Return the (x, y) coordinate for the center point of the cell that contains the specified text.  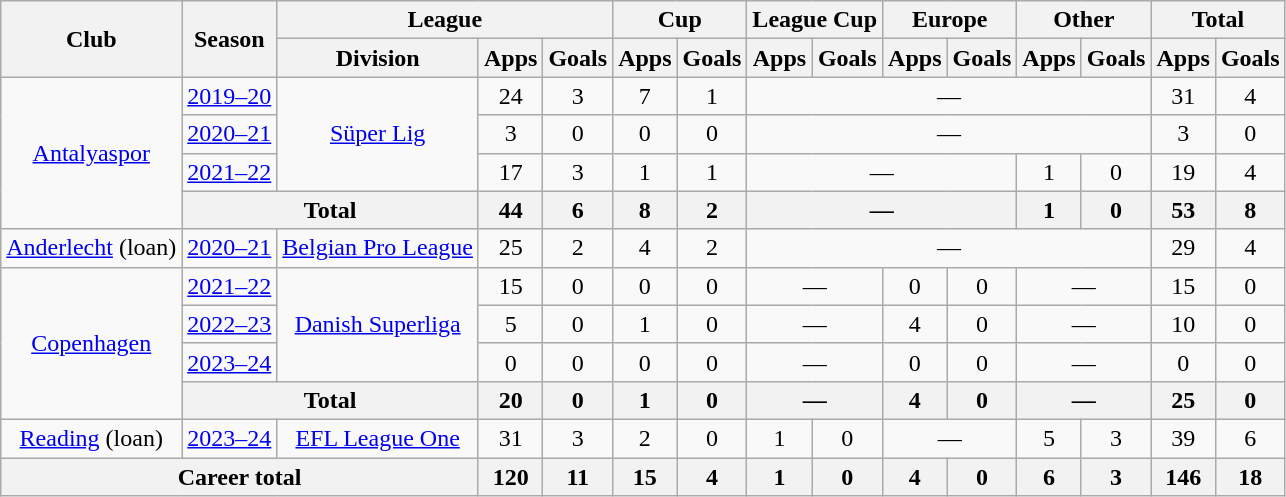
Belgian Pro League (378, 248)
Süper Lig (378, 134)
Season (230, 39)
Anderlecht (loan) (92, 248)
2022–23 (230, 324)
53 (1183, 210)
18 (1250, 477)
44 (510, 210)
17 (510, 172)
League (445, 20)
Cup (680, 20)
24 (510, 96)
10 (1183, 324)
39 (1183, 438)
29 (1183, 248)
Other (1084, 20)
146 (1183, 477)
Club (92, 39)
Copenhagen (92, 343)
Division (378, 58)
2019–20 (230, 96)
20 (510, 400)
Europe (950, 20)
Danish Superliga (378, 324)
League Cup (815, 20)
Reading (loan) (92, 438)
Antalyaspor (92, 153)
19 (1183, 172)
11 (578, 477)
7 (645, 96)
120 (510, 477)
Career total (240, 477)
EFL League One (378, 438)
